Provide the (X, Y) coordinate of the cell's center where the given text is located.  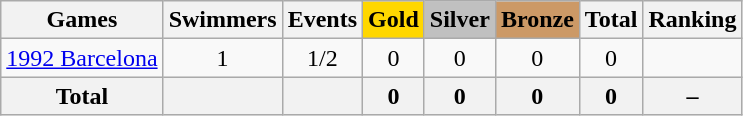
Ranking (692, 20)
Gold (394, 20)
Silver (460, 20)
Swimmers (222, 20)
1992 Barcelona (82, 58)
1/2 (322, 58)
Games (82, 20)
Events (322, 20)
Bronze (537, 20)
– (692, 96)
1 (222, 58)
